Return the (X, Y) coordinate for the center point of the cell that contains the specified text.  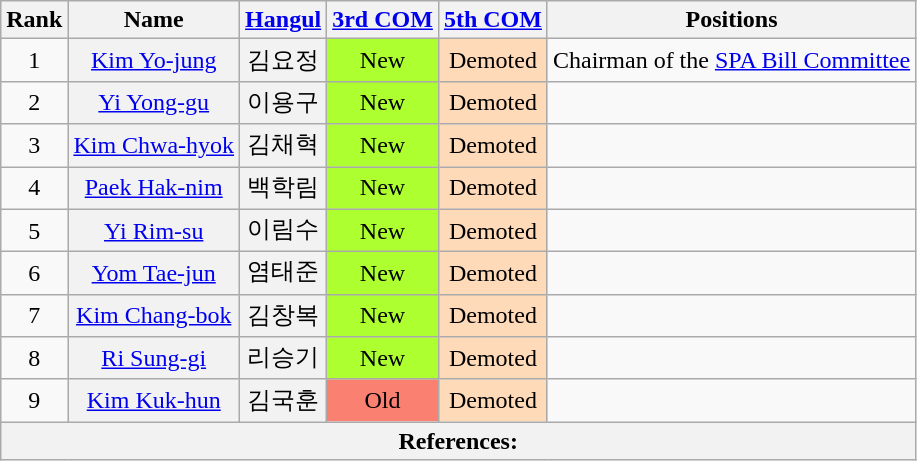
이용구 (284, 102)
Kim Kuk-hun (154, 400)
Positions (731, 20)
Name (154, 20)
1 (34, 60)
Kim Chang-bok (154, 316)
Yom Tae-jun (154, 274)
김창복 (284, 316)
Yi Yong-gu (154, 102)
리승기 (284, 358)
4 (34, 188)
Kim Chwa-hyok (154, 146)
9 (34, 400)
이림수 (284, 230)
Hangul (284, 20)
Rank (34, 20)
5th COM (492, 20)
3 (34, 146)
5 (34, 230)
Old (383, 400)
2 (34, 102)
백학림 (284, 188)
Paek Hak-nim (154, 188)
김채혁 (284, 146)
3rd COM (383, 20)
Chairman of the SPA Bill Committee (731, 60)
7 (34, 316)
8 (34, 358)
염태준 (284, 274)
Kim Yo-jung (154, 60)
김국훈 (284, 400)
6 (34, 274)
Yi Rim-su (154, 230)
Ri Sung-gi (154, 358)
References: (458, 441)
김요정 (284, 60)
